Determine the [X, Y] coordinate at the center of the cell enclosing the given text.  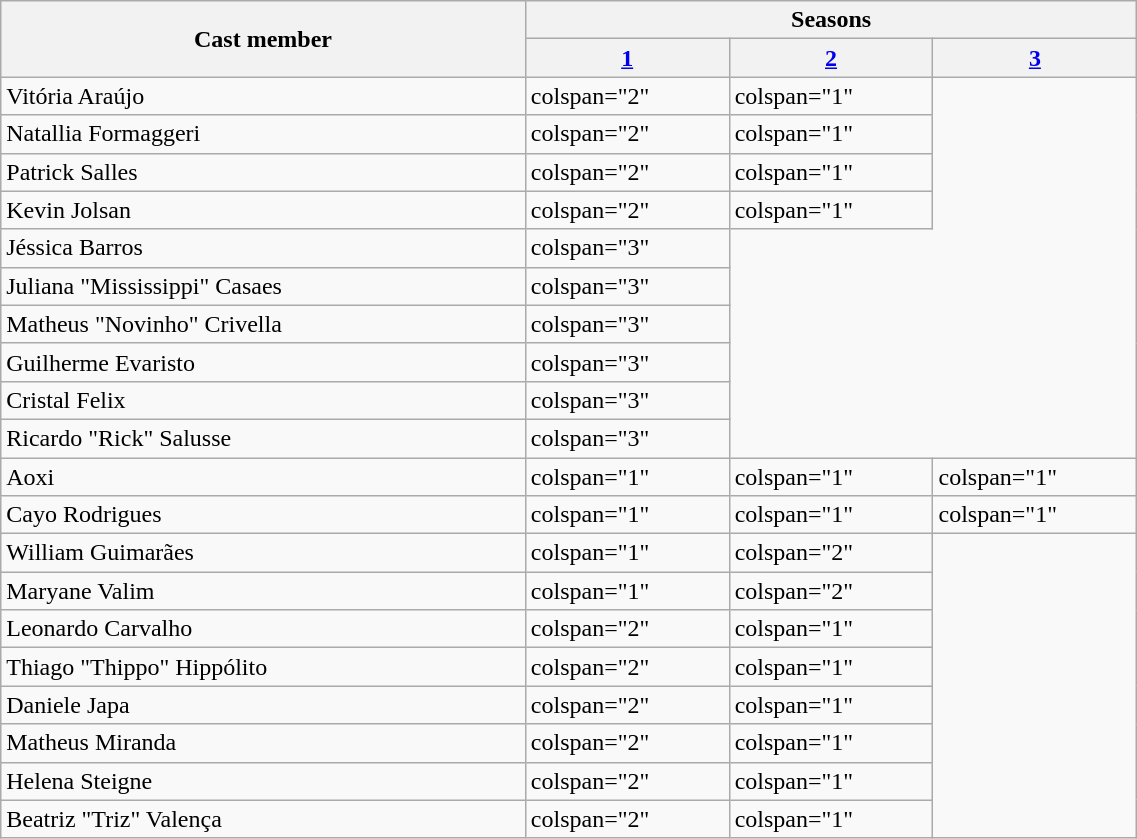
Ricardo "Rick" Salusse [264, 438]
Kevin Jolsan [264, 210]
3 [1035, 58]
Helena Steigne [264, 781]
Patrick Salles [264, 172]
2 [831, 58]
Juliana "Mississippi" Casaes [264, 286]
Thiago "Thippo" Hippólito [264, 667]
Beatriz "Triz" Valença [264, 819]
Guilherme Evaristo [264, 362]
Matheus Miranda [264, 743]
Natallia Formaggeri [264, 134]
1 [627, 58]
Daniele Japa [264, 705]
Cristal Felix [264, 400]
Maryane Valim [264, 591]
Matheus "Novinho" Crivella [264, 324]
Aoxi [264, 477]
Cast member [264, 39]
Jéssica Barros [264, 248]
Vitória Araújo [264, 96]
Leonardo Carvalho [264, 629]
William Guimarães [264, 553]
Cayo Rodrigues [264, 515]
Seasons [831, 20]
